Identify which cell holds the provided text, then report its (X, Y) central coordinate. 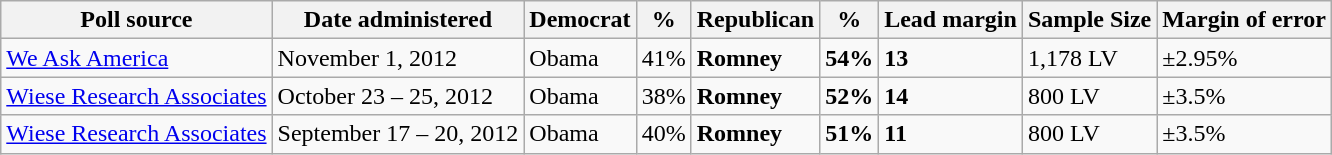
Lead margin (951, 20)
52% (850, 96)
September 17 – 20, 2012 (398, 134)
Poll source (136, 20)
38% (664, 96)
November 1, 2012 (398, 58)
We Ask America (136, 58)
Democrat (580, 20)
±2.95% (1244, 58)
October 23 – 25, 2012 (398, 96)
51% (850, 134)
41% (664, 58)
11 (951, 134)
Date administered (398, 20)
40% (664, 134)
1,178 LV (1089, 58)
13 (951, 58)
Sample Size (1089, 20)
Republican (755, 20)
Margin of error (1244, 20)
54% (850, 58)
14 (951, 96)
